Provide the [x, y] coordinate of the cell's center where the given text is located.  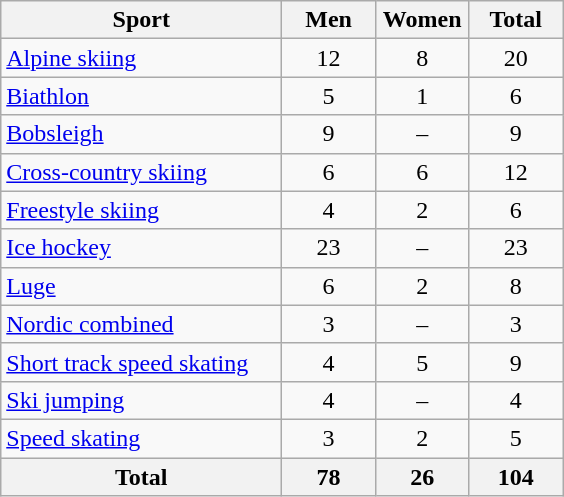
26 [422, 477]
1 [422, 96]
Biathlon [142, 96]
Women [422, 20]
Alpine skiing [142, 58]
Freestyle skiing [142, 210]
20 [516, 58]
Sport [142, 20]
78 [329, 477]
Ski jumping [142, 400]
104 [516, 477]
Speed skating [142, 438]
Bobsleigh [142, 134]
Short track speed skating [142, 362]
Luge [142, 286]
Men [329, 20]
Nordic combined [142, 324]
Ice hockey [142, 248]
Cross-country skiing [142, 172]
